Capture the cell that displays the provided text and extract its (X, Y) central coordinate. 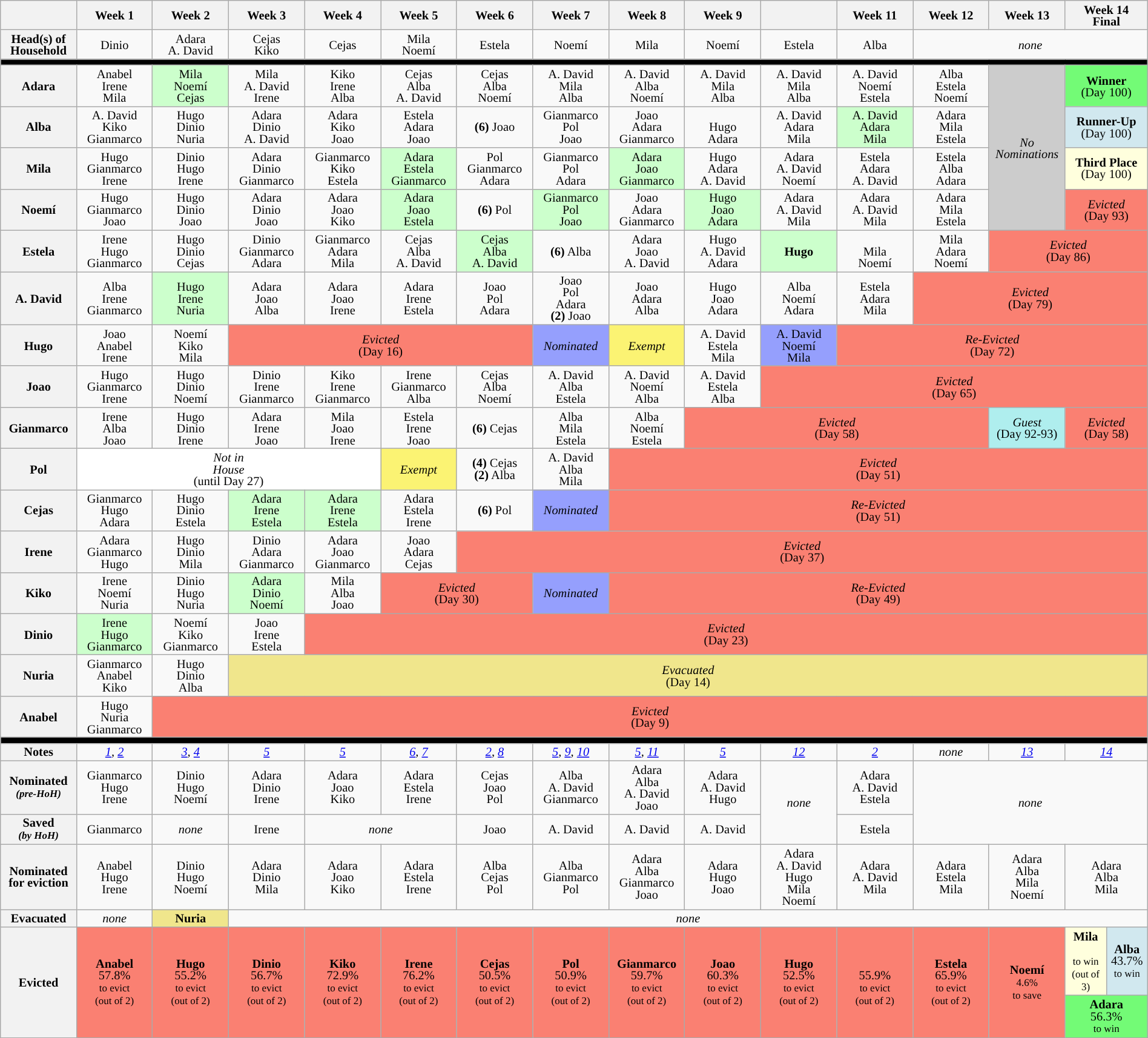
Week 9 (723, 15)
EstelaAdaraA. David (875, 168)
NoemíKikoGianmarco (191, 634)
GianmarcoAdaraMila (343, 251)
EstelaAdaraJoao (419, 127)
MilaA. DavidIrene (266, 85)
DinioAdaraGianmarco (266, 552)
A. DavidEstelaAlba (723, 386)
IreneNoemíNuria (114, 593)
Week 13 (1027, 15)
HugoDinioAlba (191, 675)
Week 11 (875, 15)
AdaraEstelaMila (951, 877)
6, 7 (419, 752)
2 (875, 752)
AdaraIreneJoao (266, 428)
AdaraDinioIrene (266, 787)
IreneGianmarcoAlba (419, 386)
HugoAdaraA. David (723, 168)
AdaraAlbaGianmarcoJoao (647, 877)
AlbaNoemíAdara (799, 298)
AdaraA. DavidHugoMilaNoemí (799, 877)
DinioGianmarcoAdara (266, 251)
Third Place(Day 100) (1106, 168)
Evicted(Day 79) (1031, 298)
A. DavidAlbaEstela (571, 386)
Alba43.7%to win (1127, 960)
CejasJoaoPol (495, 787)
Evicted(Day 23) (726, 634)
EstelaAdaraMila (875, 298)
Noemí4.6%to save (1027, 982)
AnabelHugoIrene (114, 877)
AdaraAlbaMila (1106, 877)
(4) Cejas(2) Alba (495, 469)
GianmarcoHugoAdara (114, 510)
NoNominations (1027, 148)
A. DavidNoemíAlba (647, 386)
Evicted(Day 30) (457, 593)
AdaraA. DavidEstela (875, 787)
CejasKiko (266, 45)
Week 4 (343, 15)
GianmarcoPolAdara (571, 168)
HugoIreneNuria (191, 298)
AdaraEstelaGianmarco (419, 168)
(6) Alba (571, 251)
2, 8 (495, 752)
AdaraA. DavidNoemí (799, 168)
Week 7 (571, 15)
HugoDinioNuria (191, 127)
MilaJoaoIrene (343, 428)
MilaAlbaJoao (343, 593)
Evicted(Day 51) (878, 469)
3, 4 (191, 752)
AdaraAlbaMilaNoemí (1027, 877)
Head(s) ofHousehold (39, 45)
GianmarcoHugoIrene (114, 787)
Evicted(Day 16) (380, 345)
Saved(by HoH) (39, 829)
NoemíKikoMila (191, 345)
HugoDinioEstela (191, 510)
AdaraDinioMila (266, 877)
HugoDinioJoao (191, 210)
AlbaCejasPol (495, 877)
Gianmarco59.7%to evict(out of 2) (647, 982)
Evicted(Day 93) (1106, 210)
Anabel (39, 716)
MilaNoemíCejas (191, 85)
Winner(Day 100) (1106, 85)
A. DavidNoemíMila (799, 345)
5, 9, 10 (571, 752)
AdaraDinioGianmarco (266, 168)
AlbaMilaEstela (571, 428)
MilaAdaraNoemí (951, 251)
Adara (39, 85)
Week 6 (495, 15)
Notes (39, 752)
HugoA. DavidAdara (723, 251)
AlbaA. DavidGianmarco (571, 787)
Hugo52.5%to evict(out of 2) (799, 982)
Irene76.2%to evict(out of 2) (419, 982)
Evacuated (39, 918)
HugoDinioNoemí (191, 386)
AdaraA. DavidHugo (723, 787)
Evicted(Day 37) (802, 552)
Nominatedfor eviction (39, 877)
Re-Evicted(Day 49) (878, 593)
JoaoPolAdara (495, 298)
Evacuated(Day 14) (688, 675)
EstelaIreneJoao (419, 428)
Pol50.9%to evict(out of 2) (571, 982)
Week 12 (951, 15)
Dinio56.7%to evict(out of 2) (266, 982)
Joao60.3%to evict(out of 2) (723, 982)
14 (1106, 752)
Estela65.9%to evict(out of 2) (951, 982)
AdaraJoaoEstela (419, 210)
AdaraDinioNoemí (266, 593)
AdaraAlbaA. DavidJoao (647, 787)
A. DavidEstelaMila (723, 345)
Evicted(Day 86) (1068, 251)
Kiko72.9%to evict(out of 2) (343, 982)
JoaoAdaraCejas (419, 552)
DinioHugoIrene (191, 168)
(6) Joao (495, 127)
HugoGianmarcoJoao (114, 210)
1, 2 (114, 752)
PolGianmarcoAdara (495, 168)
JoaoPolAdara(2) Joao (571, 298)
Week 3 (266, 15)
Not inHouse(until Day 27) (228, 469)
AdaraA. David (191, 45)
Cejas50.5%to evict(out of 2) (495, 982)
HugoDinioIrene (191, 428)
AlbaEstelaNoemí (951, 85)
Week 14Final (1106, 15)
A. DavidNoemíEstela (875, 85)
AlbaNoemíEstela (647, 428)
Milato win(out of 3) (1086, 960)
AdaraJoaoIrene (343, 298)
Evicted(Day 65) (954, 386)
JoaoIreneEstela (266, 634)
A. DavidAlbaNoemí (647, 85)
13 (1027, 752)
IreneAlbaJoao (114, 428)
Re-Evicted(Day 72) (992, 345)
AdaraDinioJoao (266, 210)
JoaoAdaraAlba (647, 298)
AlbaGianmarcoPol (571, 877)
HugoDinioCejas (191, 251)
KikoIreneAlba (343, 85)
(6) Cejas (495, 428)
Pol (39, 469)
Guest(Day 92-93) (1027, 428)
12 (799, 752)
GianmarcoAnabelKiko (114, 675)
A. DavidKikoGianmarco (114, 127)
DinioHugoNuria (191, 593)
HugoDinioMila (191, 552)
Re-Evicted(Day 51) (878, 510)
HugoNuriaGianmarco (114, 716)
Week 5 (419, 15)
Week 2 (191, 15)
DinioIreneGianmarco (266, 386)
Week 8 (647, 15)
55.9%to evict(out of 2) (875, 982)
Nominated(pre-HoH) (39, 787)
Adara56.3%to win (1106, 1016)
AdaraHugoJoao (723, 877)
JoaoAnabelIrene (114, 345)
EstelaAlbaAdara (951, 168)
AdaraKikoJoao (343, 127)
Evicted(Day 9) (650, 716)
GianmarcoKikoEstela (343, 168)
A. DavidAlbaMila (571, 469)
AdaraGianmarcoHugo (114, 552)
AdaraJoaoAlba (266, 298)
Anabel57.8%to evict(out of 2) (114, 982)
Runner-Up(Day 100) (1106, 127)
Kiko (39, 593)
HugoAdara (723, 127)
Week 1 (114, 15)
AdaraDinioA. David (266, 127)
Hugo55.2%to evict(out of 2) (191, 982)
AdaraJoaoA. David (647, 251)
Evicted (39, 982)
KikoIreneGianmarco (343, 386)
AnabelIreneMila (114, 85)
AlbaIreneGianmarco (114, 298)
5, 11 (647, 752)
